Detect which cell encompasses the target text, then output its [x, y] center coordinate. 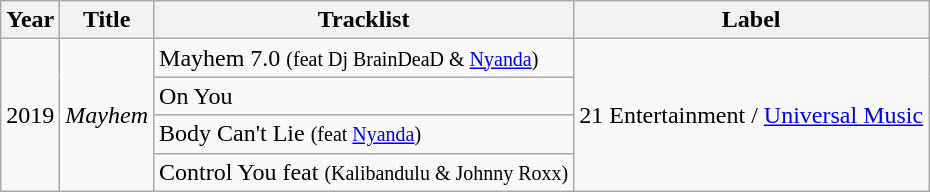
On You [364, 96]
Tracklist [364, 20]
Body Can't Lie (feat Nyanda) [364, 134]
Mayhem 7.0 (feat Dj BrainDeaD & Nyanda) [364, 58]
Control You feat (Kalibandulu & Johnny Roxx) [364, 172]
Label [752, 20]
Mayhem [107, 115]
21 Entertainment / Universal Music [752, 115]
Year [30, 20]
2019 [30, 115]
Title [107, 20]
